Capture the cell that displays the provided text and extract its (X, Y) central coordinate. 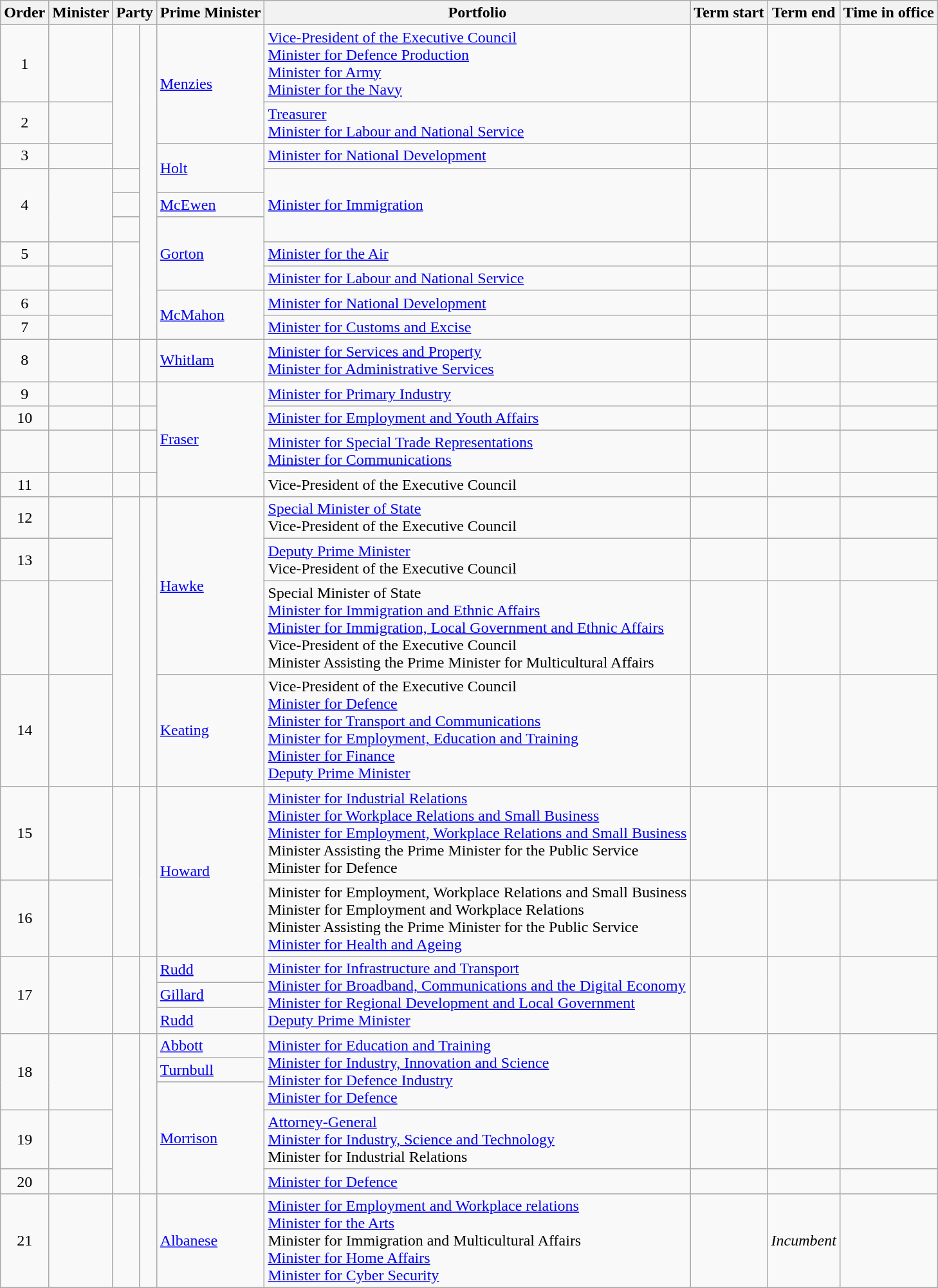
10 (24, 418)
Minister for Employment and Youth Affairs (477, 418)
15 (24, 833)
Minister (81, 13)
Vice-President of the Executive CouncilMinister for Defence ProductionMinister for ArmyMinister for the Navy (477, 63)
Turnbull (210, 1070)
Vice-President of the Executive Council (477, 485)
16 (24, 918)
Gillard (210, 995)
Minister for Defence (477, 1181)
Minister for Immigration (477, 205)
Morrison (210, 1138)
Party (134, 13)
Incumbent (804, 1240)
Holt (210, 168)
Minister for the Air (477, 254)
9 (24, 393)
Gorton (210, 254)
Minister for Customs and Excise (477, 327)
4 (24, 205)
13 (24, 560)
Abbott (210, 1045)
Minister for Special Trade RepresentationsMinister for Communications (477, 452)
Howard (210, 872)
6 (24, 303)
Minister for Primary Industry (477, 393)
Deputy Prime MinisterVice-President of the Executive Council (477, 560)
1 (24, 63)
Minister for Labour and National Service (477, 278)
Albanese (210, 1240)
Keating (210, 730)
17 (24, 995)
Attorney-GeneralMinister for Industry, Science and TechnologyMinister for Industrial Relations (477, 1139)
18 (24, 1071)
Special Minister of StateVice-President of the Executive Council (477, 518)
2 (24, 122)
19 (24, 1139)
7 (24, 327)
Hawke (210, 586)
3 (24, 156)
Whitlam (210, 360)
Prime Minister (210, 13)
McMahon (210, 315)
Portfolio (477, 13)
McEwen (210, 205)
11 (24, 485)
Term start (729, 13)
Minister for Education and TrainingMinister for Industry, Innovation and ScienceMinister for Defence IndustryMinister for Defence (477, 1071)
Fraser (210, 439)
14 (24, 730)
12 (24, 518)
Minister for Services and PropertyMinister for Administrative Services (477, 360)
Order (24, 13)
20 (24, 1181)
Menzies (210, 84)
Time in office (888, 13)
TreasurerMinister for Labour and National Service (477, 122)
21 (24, 1240)
Term end (804, 13)
8 (24, 360)
5 (24, 254)
